Identify which cell holds the provided text, then report its (x, y) central coordinate. 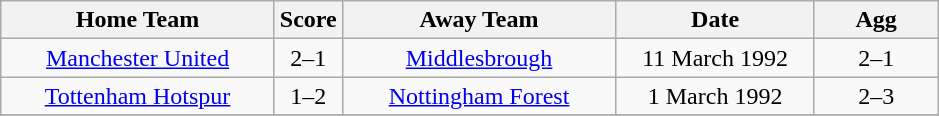
Manchester United (138, 58)
Nottingham Forest (479, 96)
Score (308, 20)
1 March 1992 (716, 96)
Date (716, 20)
Away Team (479, 20)
Agg (876, 20)
Home Team (138, 20)
Tottenham Hotspur (138, 96)
1–2 (308, 96)
11 March 1992 (716, 58)
Middlesbrough (479, 58)
2–3 (876, 96)
